Identify which cell holds the provided text, then report its (X, Y) central coordinate. 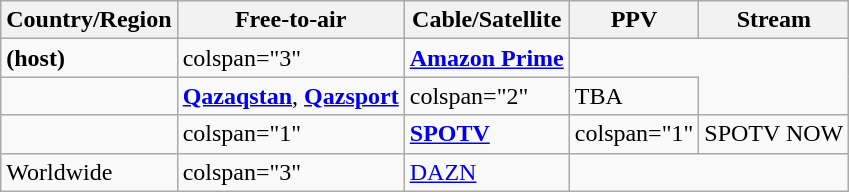
Qazaqstan, Qazsport (290, 96)
SPOTV NOW (774, 134)
DAZN (486, 172)
Amazon Prime (486, 58)
Country/Region (89, 20)
Stream (774, 20)
Free-to-air (290, 20)
Cable/Satellite (486, 20)
(host) (89, 58)
Worldwide (89, 172)
TBA (634, 96)
PPV (634, 20)
colspan="2" (486, 96)
SPOTV (486, 134)
